Find where the given text appears and provide that cell's center as [X, Y] coordinate. 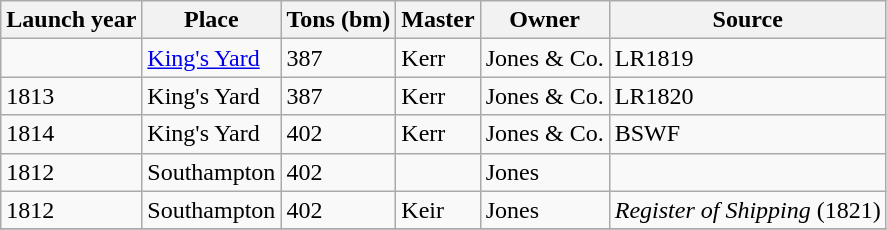
Master [438, 20]
Owner [544, 20]
Launch year [72, 20]
Register of Shipping (1821) [748, 210]
BSWF [748, 134]
LR1819 [748, 58]
1813 [72, 96]
LR1820 [748, 96]
1814 [72, 134]
Tons (bm) [338, 20]
Source [748, 20]
Keir [438, 210]
Place [212, 20]
